Return (x, y) of the center of cell containing provided text 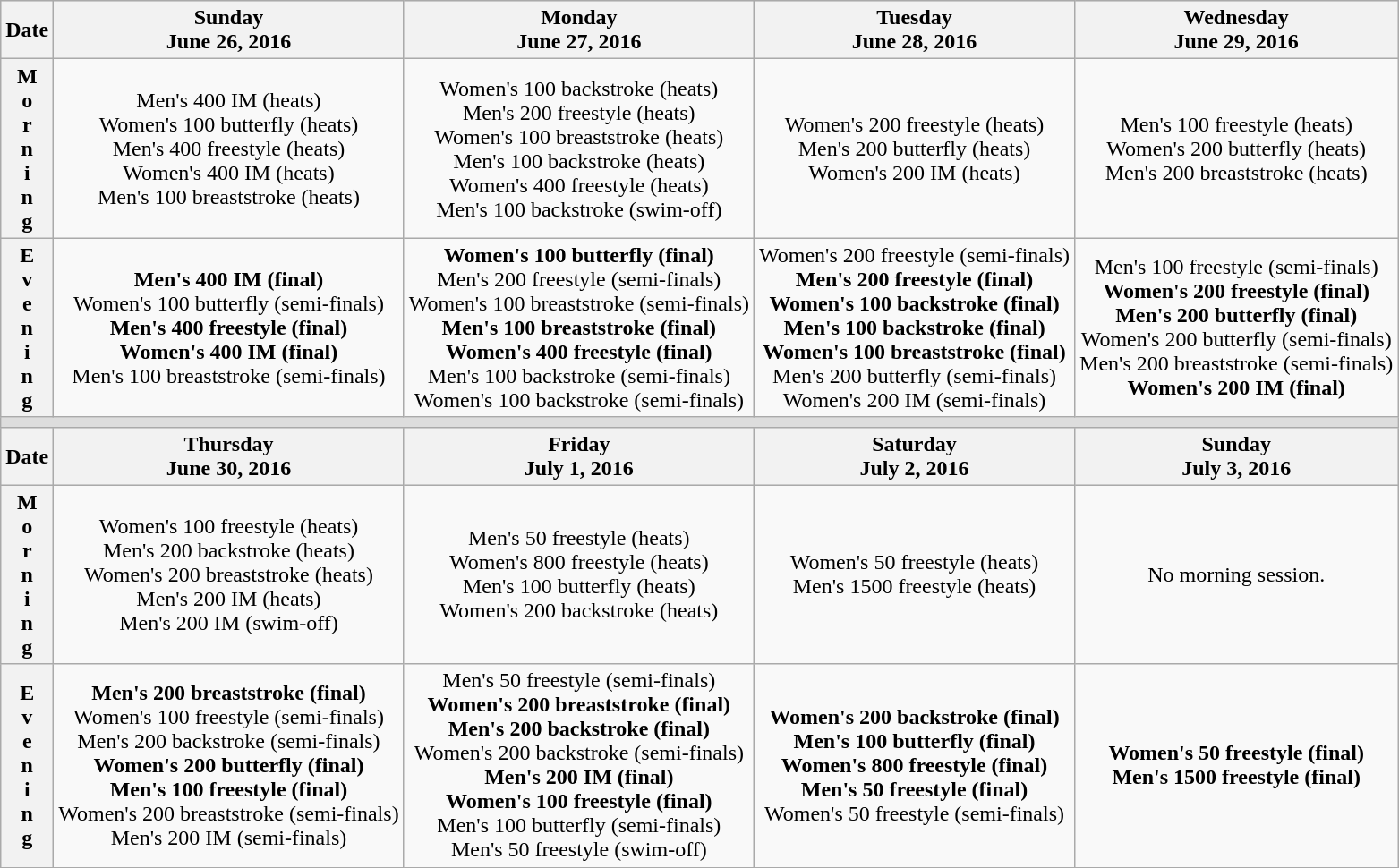
Women's 200 backstroke (final)Men's 100 butterfly (final)Women's 800 freestyle (final)Men's 50 freestyle (final)Women's 50 freestyle (semi-finals) (915, 766)
Tuesday June 28, 2016 (915, 30)
Men's 400 IM (final)Women's 100 butterfly (semi-finals)Men's 400 freestyle (final)Women's 400 IM (final)Men's 100 breaststroke (semi-finals) (229, 328)
Thursday June 30, 2016 (229, 456)
Women's 50 freestyle (heats)Men's 1500 freestyle (heats) (915, 574)
Women's 50 freestyle (final)Men's 1500 freestyle (final) (1237, 766)
Women's 100 freestyle (heats)Men's 200 backstroke (heats)Women's 200 breaststroke (heats)Men's 200 IM (heats)Men's 200 IM (swim-off) (229, 574)
Sunday July 3, 2016 (1237, 456)
Monday June 27, 2016 (578, 30)
Men's 400 IM (heats)Women's 100 butterfly (heats)Men's 400 freestyle (heats)Women's 400 IM (heats)Men's 100 breaststroke (heats) (229, 149)
Men's 50 freestyle (heats)Women's 800 freestyle (heats)Men's 100 butterfly (heats)Women's 200 backstroke (heats) (578, 574)
Saturday July 2, 2016 (915, 456)
Sunday June 26, 2016 (229, 30)
Wednesday June 29, 2016 (1237, 30)
Friday July 1, 2016 (578, 456)
Men's 100 freestyle (heats)Women's 200 butterfly (heats)Men's 200 breaststroke (heats) (1237, 149)
Women's 200 freestyle (heats)Men's 200 butterfly (heats)Women's 200 IM (heats) (915, 149)
No morning session. (1237, 574)
